Search for the cell housing the specified text and yield its (x, y) center coordinate. 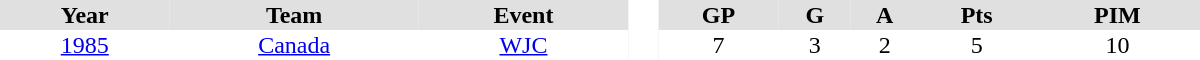
GP (718, 15)
Canada (294, 45)
5 (976, 45)
Year (85, 15)
3 (815, 45)
Event (524, 15)
A (885, 15)
PIM (1118, 15)
G (815, 15)
Pts (976, 15)
1985 (85, 45)
2 (885, 45)
WJC (524, 45)
Team (294, 15)
7 (718, 45)
10 (1118, 45)
